From the cell containing the given text, extract its center point as [x, y] coordinate. 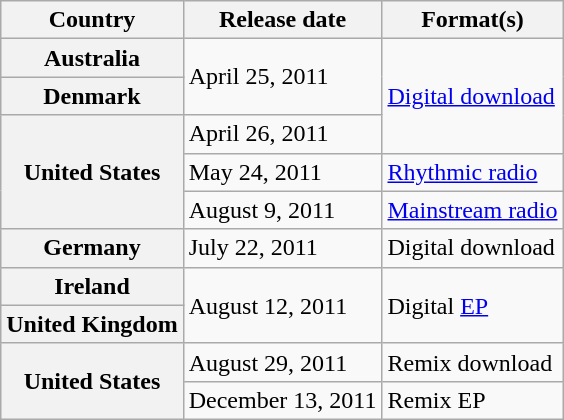
Remix EP [472, 400]
Country [92, 20]
United Kingdom [92, 324]
Australia [92, 58]
December 13, 2011 [282, 400]
August 29, 2011 [282, 362]
August 9, 2011 [282, 210]
April 26, 2011 [282, 134]
August 12, 2011 [282, 305]
May 24, 2011 [282, 172]
July 22, 2011 [282, 248]
Format(s) [472, 20]
Digital EP [472, 305]
Remix download [472, 362]
Denmark [92, 96]
Ireland [92, 286]
Germany [92, 248]
April 25, 2011 [282, 77]
Mainstream radio [472, 210]
Release date [282, 20]
Rhythmic radio [472, 172]
